Locate the cell with the specified text and output its [x, y] center coordinate. 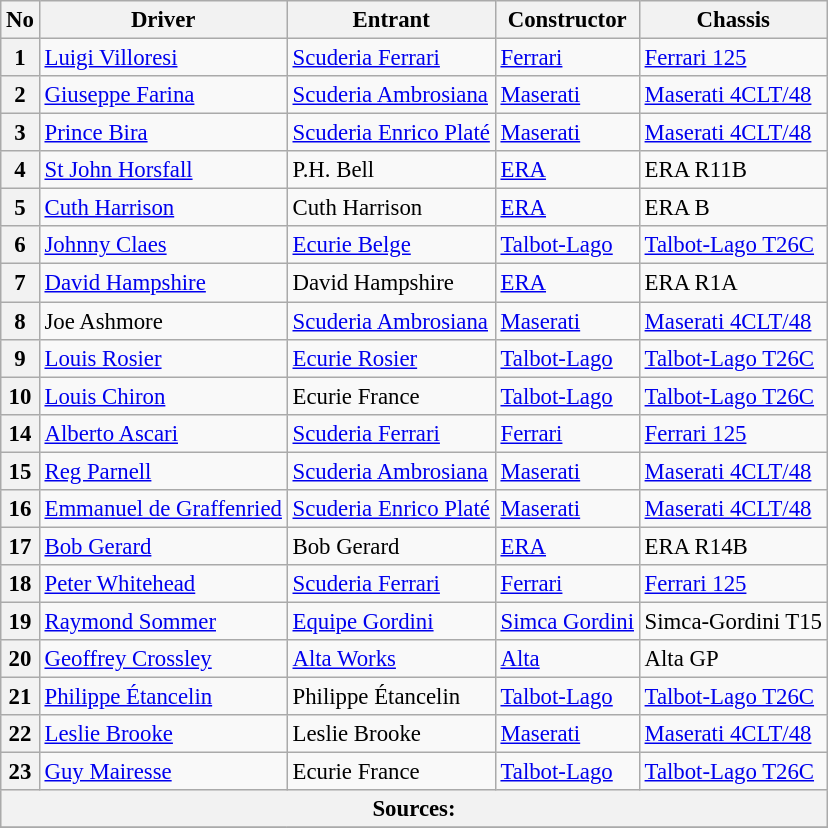
Equipe Gordini [391, 621]
10 [20, 396]
Chassis [733, 20]
7 [20, 283]
Simca-Gordini T15 [733, 621]
5 [20, 208]
16 [20, 509]
14 [20, 433]
Prince Bira [163, 133]
17 [20, 546]
Geoffrey Crossley [163, 659]
19 [20, 621]
Alta Works [391, 659]
St John Horsfall [163, 170]
ERA R14B [733, 546]
22 [20, 734]
Driver [163, 20]
Guy Mairesse [163, 772]
21 [20, 697]
Entrant [391, 20]
Luigi Villoresi [163, 58]
9 [20, 358]
Louis Chiron [163, 396]
Alberto Ascari [163, 433]
Peter Whitehead [163, 584]
Johnny Claes [163, 245]
1 [20, 58]
Ecurie Rosier [391, 358]
Alta GP [733, 659]
Constructor [567, 20]
20 [20, 659]
ERA R1A [733, 283]
No [20, 20]
Louis Rosier [163, 358]
Simca Gordini [567, 621]
4 [20, 170]
8 [20, 321]
Ecurie Belge [391, 245]
6 [20, 245]
P.H. Bell [391, 170]
15 [20, 471]
ERA R11B [733, 170]
Sources: [414, 809]
2 [20, 95]
Alta [567, 659]
Emmanuel de Graffenried [163, 509]
Joe Ashmore [163, 321]
3 [20, 133]
Giuseppe Farina [163, 95]
Reg Parnell [163, 471]
Raymond Sommer [163, 621]
ERA B [733, 208]
18 [20, 584]
23 [20, 772]
